Extract the (x, y) coordinate from the center of the cell holding the provided text.  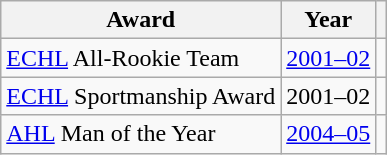
ECHL All-Rookie Team (141, 58)
Award (141, 20)
AHL Man of the Year (141, 134)
ECHL Sportmanship Award (141, 96)
2004–05 (328, 134)
Year (328, 20)
